Capture the cell that displays the provided text and extract its (X, Y) central coordinate. 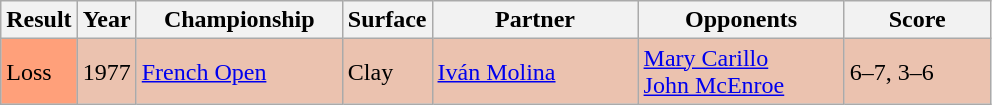
Result (39, 20)
6–7, 3–6 (917, 72)
Clay (387, 72)
Opponents (741, 20)
1977 (106, 72)
Iván Molina (535, 72)
Year (106, 20)
Partner (535, 20)
Mary Carillo John McEnroe (741, 72)
French Open (239, 72)
Loss (39, 72)
Surface (387, 20)
Score (917, 20)
Championship (239, 20)
